Find where the given text appears and provide that cell's center as (X, Y) coordinate. 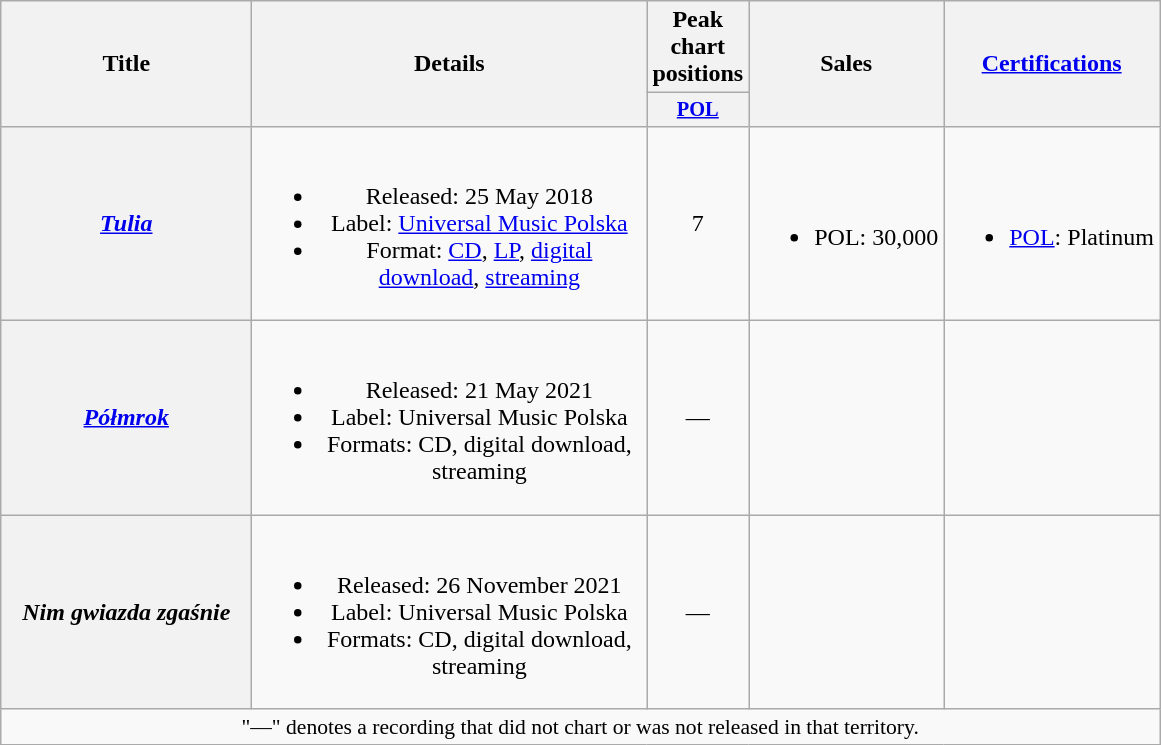
POL: Platinum (1052, 223)
Title (126, 64)
POL (698, 110)
Released: 21 May 2021Label: Universal Music PolskaFormats: CD, digital download, streaming (450, 418)
7 (698, 223)
Półmrok (126, 418)
Sales (846, 64)
Nim gwiazda zgaśnie (126, 612)
Details (450, 64)
Certifications (1052, 64)
POL: 30,000 (846, 223)
Released: 26 November 2021Label: Universal Music PolskaFormats: CD, digital download, streaming (450, 612)
Tulia (126, 223)
"—" denotes a recording that did not chart or was not released in that territory. (580, 727)
Peak chart positions (698, 47)
Released: 25 May 2018Label: Universal Music PolskaFormat: CD, LP, digital download, streaming (450, 223)
